Provide the (x, y) coordinate of the cell's center where the given text is located.  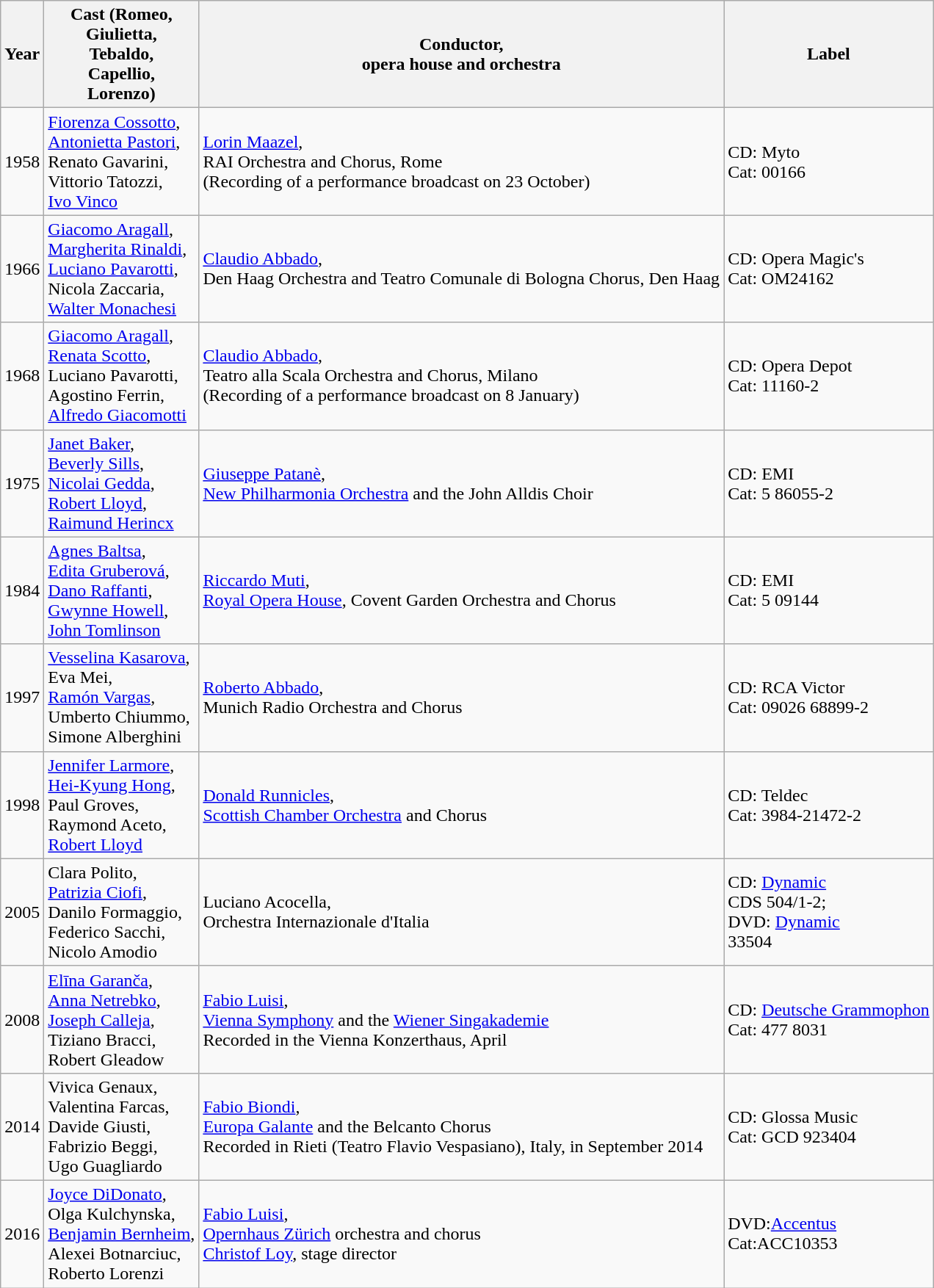
Agnes Baltsa, Edita Gruberová,Dano Raffanti,Gwynne Howell,John Tomlinson (122, 590)
Claudio Abbado,Den Haag Orchestra and Teatro Comunale di Bologna Chorus, Den Haag (461, 269)
Lorin Maazel,RAI Orchestra and Chorus, Rome(Recording of a performance broadcast on 23 October) (461, 162)
Luciano Acocella,Orchestra Internazionale d'Italia (461, 912)
1984 (22, 590)
2008 (22, 1019)
1966 (22, 269)
Cast (Romeo,Giulietta,Tebaldo,Capellio,Lorenzo) (122, 54)
Fabio Luisi,Vienna Symphony and the Wiener SingakademieRecorded in the Vienna Konzerthaus, April (461, 1019)
Jennifer Larmore,Hei-Kyung Hong,Paul Groves,Raymond Aceto,Robert Lloyd (122, 805)
CD: MytoCat: 00166 (829, 162)
CD: TeldecCat: 3984-21472-2 (829, 805)
Vesselina Kasarova,Eva Mei,Ramón Vargas,Umberto Chiummo,Simone Alberghini (122, 698)
CD: Opera Magic'sCat: OM24162 (829, 269)
Roberto Abbado,Munich Radio Orchestra and Chorus (461, 698)
2014 (22, 1126)
CD: EMICat: 5 86055-2 (829, 483)
Joyce DiDonato,Olga Kulchynska,Benjamin Bernheim,Alexei Botnarciuc, Roberto Lorenzi (122, 1234)
CD: Glossa MusicCat: GCD 923404 (829, 1126)
Riccardo Muti,Royal Opera House, Covent Garden Orchestra and Chorus (461, 590)
CD: EMICat: 5 09144 (829, 590)
Label (829, 54)
Conductor,opera house and orchestra (461, 54)
1958 (22, 162)
CD: RCA VictorCat: 09026 68899-2 (829, 698)
Elīna Garanča,Anna Netrebko,Joseph Calleja,Tiziano Bracci,Robert Gleadow (122, 1019)
1968 (22, 376)
Giacomo Aragall, Renata Scotto,Luciano Pavarotti,Agostino Ferrin,Alfredo Giacomotti (122, 376)
Janet Baker,Beverly Sills,Nicolai Gedda,Robert Lloyd,Raimund Herincx (122, 483)
Vivica Genaux,Valentina Farcas,Davide Giusti,Fabrizio Beggi,Ugo Guagliardo (122, 1126)
2005 (22, 912)
Clara Polito,Patrizia Ciofi,Danilo Formaggio,Federico Sacchi,Nicolo Amodio (122, 912)
Fabio Biondi,Europa Galante and the Belcanto ChorusRecorded in Rieti (Teatro Flavio Vespasiano), Italy, in September 2014 (461, 1126)
1975 (22, 483)
CD: Deutsche GrammophonCat: 477 8031 (829, 1019)
Claudio Abbado,Teatro alla Scala Orchestra and Chorus, Milano(Recording of a performance broadcast on 8 January) (461, 376)
Giacomo Aragall, Margherita Rinaldi,Luciano Pavarotti,Nicola Zaccaria,Walter Monachesi (122, 269)
1997 (22, 698)
2016 (22, 1234)
1998 (22, 805)
Year (22, 54)
CD: Opera DepotCat: 11160-2 (829, 376)
DVD:AccentusCat:ACC10353 (829, 1234)
Fabio Luisi,Opernhaus Zürich orchestra and chorusChristof Loy, stage director (461, 1234)
Donald Runnicles,Scottish Chamber Orchestra and Chorus (461, 805)
Giuseppe Patanè,New Philharmonia Orchestra and the John Alldis Choir (461, 483)
CD: DynamicCDS 504/1-2;DVD: Dynamic 33504 (829, 912)
Fiorenza Cossotto, Antonietta Pastori,Renato Gavarini,Vittorio Tatozzi,Ivo Vinco (122, 162)
